Return [x, y] of the center of cell containing provided text 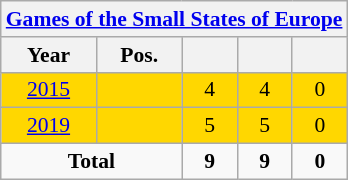
Games of the Small States of Europe [174, 19]
Year [48, 55]
2015 [48, 90]
2019 [48, 126]
Pos. [139, 55]
Total [92, 162]
